Locate the cell with the specified text and output its (x, y) center coordinate. 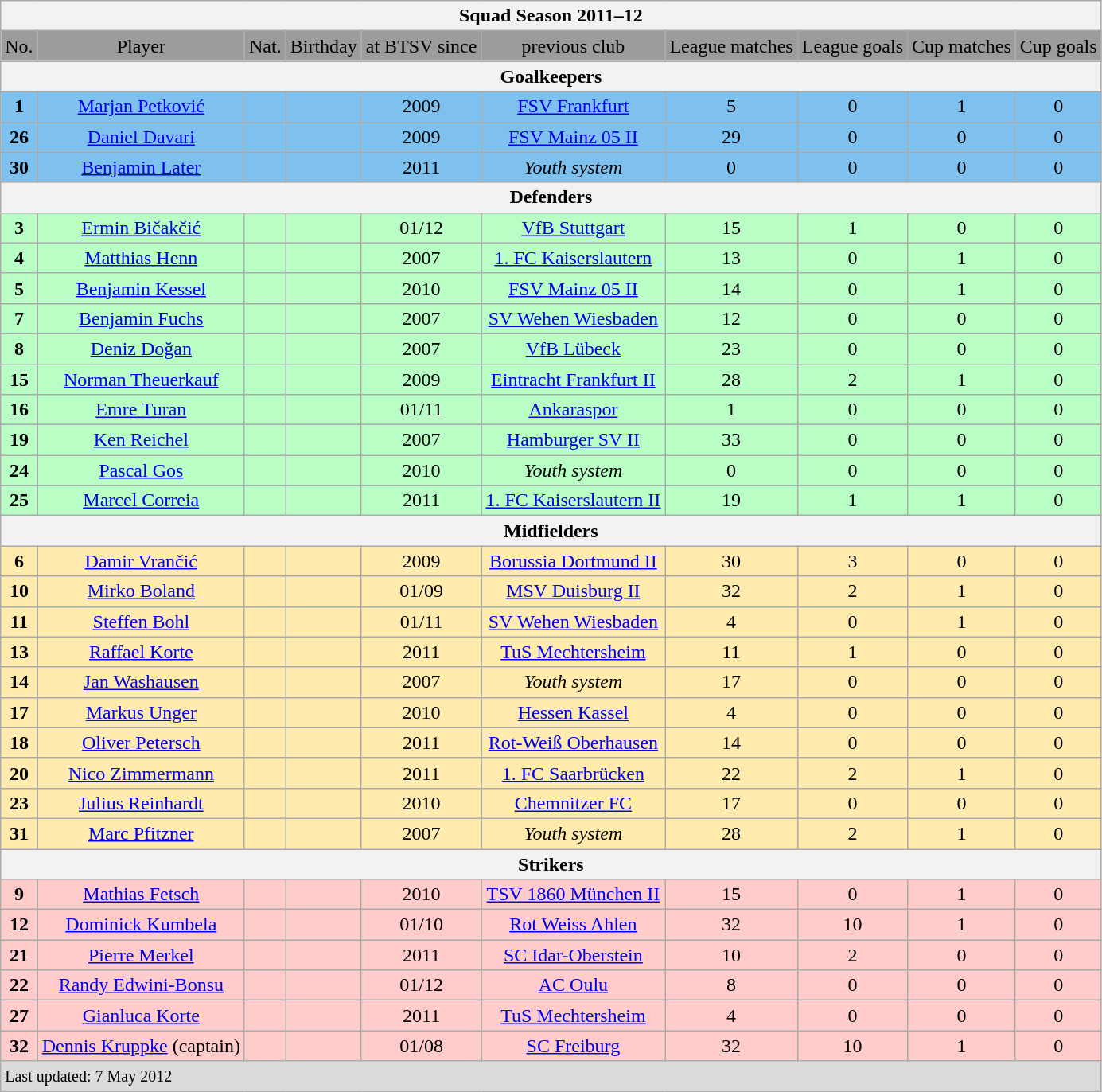
Borussia Dortmund II (573, 561)
Defenders (551, 197)
01/09 (422, 591)
Midfielders (551, 531)
Damir Vrančić (141, 561)
SC Idar-Oberstein (573, 955)
Rot Weiss Ahlen (573, 925)
01/08 (422, 1046)
21 (19, 955)
Birthday (323, 46)
29 (731, 137)
MSV Duisburg II (573, 591)
League matches (731, 46)
Dominick Kumbela (141, 925)
VfB Stuttgart (573, 228)
Marc Pfitzner (141, 833)
FSV Frankfurt (573, 107)
Gianluca Korte (141, 1016)
1. FC Kaiserslautern II (573, 501)
Nico Zimmermann (141, 773)
Cup matches (962, 46)
Goalkeepers (551, 76)
Ankaraspor (573, 410)
31 (19, 833)
9 (19, 895)
Chemnitzer FC (573, 803)
Hessen Kassel (573, 712)
at BTSV since (422, 46)
Hamburger SV II (573, 440)
TSV 1860 München II (573, 895)
33 (731, 440)
Last updated: 7 May 2012 (551, 1076)
Pierre Merkel (141, 955)
Ken Reichel (141, 440)
Jan Washausen (141, 682)
1. FC Kaiserslautern (573, 258)
Mathias Fetsch (141, 895)
Benjamin Kessel (141, 288)
18 (19, 743)
previous club (573, 46)
Squad Season 2011–12 (551, 16)
Ermin Bičakčić (141, 228)
Steffen Bohl (141, 622)
Marjan Petković (141, 107)
1. FC Saarbrücken (573, 773)
Eintracht Frankfurt II (573, 380)
7 (19, 318)
Randy Edwini-Bonsu (141, 985)
25 (19, 501)
Benjamin Later (141, 167)
Rot-Weiß Oberhausen (573, 743)
Oliver Petersch (141, 743)
Pascal Gos (141, 470)
Nat. (265, 46)
VfB Lübeck (573, 349)
01/10 (422, 925)
Benjamin Fuchs (141, 318)
Emre Turan (141, 410)
League goals (852, 46)
26 (19, 137)
Dennis Kruppke (captain) (141, 1046)
Cup goals (1058, 46)
Markus Unger (141, 712)
SC Freiburg (573, 1046)
20 (19, 773)
24 (19, 470)
AC Oulu (573, 985)
Strikers (551, 864)
Norman Theuerkauf (141, 380)
Raffael Korte (141, 652)
Matthias Henn (141, 258)
27 (19, 1016)
Marcel Correia (141, 501)
Daniel Davari (141, 137)
6 (19, 561)
Player (141, 46)
Mirko Boland (141, 591)
No. (19, 46)
Julius Reinhardt (141, 803)
16 (19, 410)
Deniz Doğan (141, 349)
